Identify which cell holds the provided text, then report its (X, Y) central coordinate. 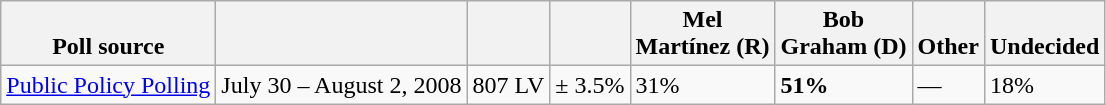
± 3.5% (590, 85)
Other (948, 34)
Undecided (1044, 34)
18% (1044, 85)
51% (844, 85)
July 30 – August 2, 2008 (342, 85)
31% (702, 85)
BobGraham (D) (844, 34)
Public Policy Polling (108, 85)
— (948, 85)
807 LV (508, 85)
MelMartínez (R) (702, 34)
Poll source (108, 34)
